Output the (x, y) coordinate of the center of the cell containing the given text.  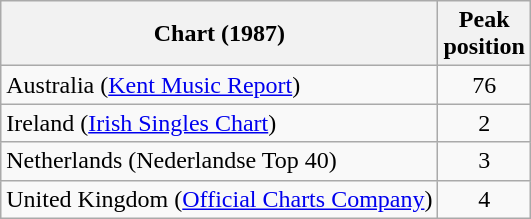
Australia (Kent Music Report) (220, 85)
4 (484, 199)
3 (484, 161)
Netherlands (Nederlandse Top 40) (220, 161)
Chart (1987) (220, 34)
Peak position (484, 34)
United Kingdom (Official Charts Company) (220, 199)
Ireland (Irish Singles Chart) (220, 123)
2 (484, 123)
76 (484, 85)
